Capture the cell that displays the provided text and extract its [x, y] central coordinate. 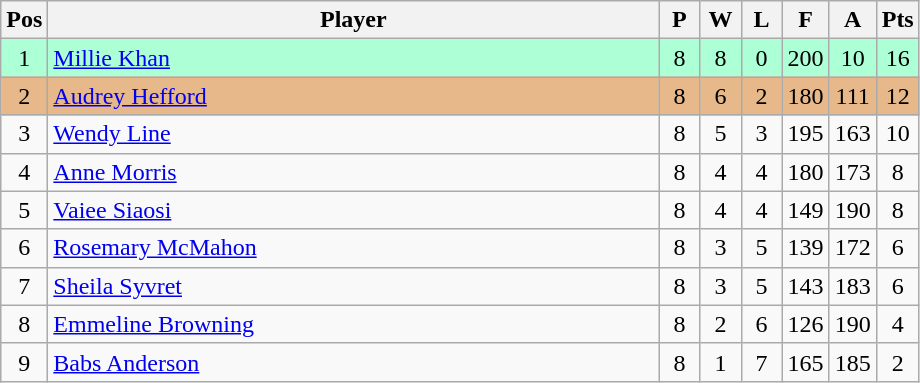
173 [852, 172]
0 [762, 58]
16 [898, 58]
165 [806, 362]
111 [852, 96]
200 [806, 58]
Rosemary McMahon [354, 248]
Sheila Syvret [354, 286]
Millie Khan [354, 58]
126 [806, 324]
Anne Morris [354, 172]
Pts [898, 20]
Pos [24, 20]
172 [852, 248]
Audrey Hefford [354, 96]
Wendy Line [354, 134]
143 [806, 286]
Player [354, 20]
185 [852, 362]
P [680, 20]
9 [24, 362]
163 [852, 134]
F [806, 20]
W [720, 20]
A [852, 20]
Babs Anderson [354, 362]
149 [806, 210]
Vaiee Siaosi [354, 210]
L [762, 20]
183 [852, 286]
139 [806, 248]
12 [898, 96]
Emmeline Browning [354, 324]
195 [806, 134]
